Search for the cell housing the specified text and yield its [X, Y] center coordinate. 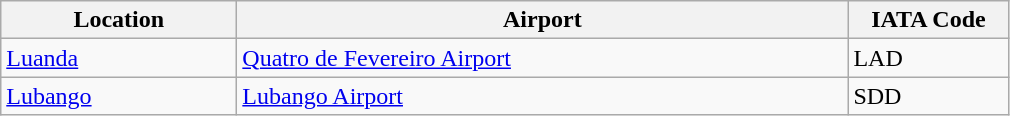
Luanda [119, 58]
LAD [928, 58]
SDD [928, 96]
Location [119, 20]
IATA Code [928, 20]
Quatro de Fevereiro Airport [542, 58]
Airport [542, 20]
Lubango [119, 96]
Lubango Airport [542, 96]
